Capture the cell that displays the provided text and extract its [x, y] central coordinate. 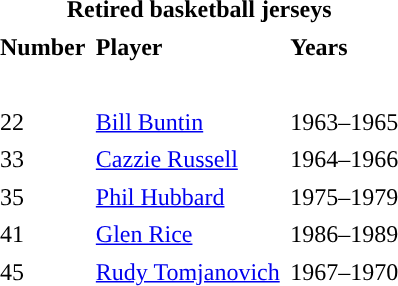
Bill Buntin [188, 122]
Cazzie Russell [188, 159]
Player [188, 47]
Phil Hubbard [188, 197]
Glen Rice [188, 235]
